Output the (X, Y) coordinate of the center of the cell containing the given text.  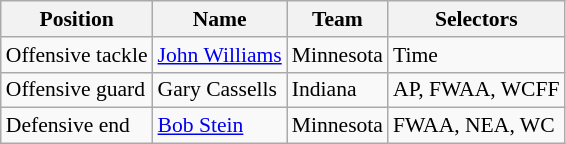
Bob Stein (220, 126)
Name (220, 19)
Team (338, 19)
FWAA, NEA, WC (476, 126)
Time (476, 55)
Offensive tackle (77, 55)
John Williams (220, 55)
Defensive end (77, 126)
AP, FWAA, WCFF (476, 90)
Offensive guard (77, 90)
Selectors (476, 19)
Indiana (338, 90)
Position (77, 19)
Gary Cassells (220, 90)
